Output the [X, Y] coordinate of the center of the cell containing the given text.  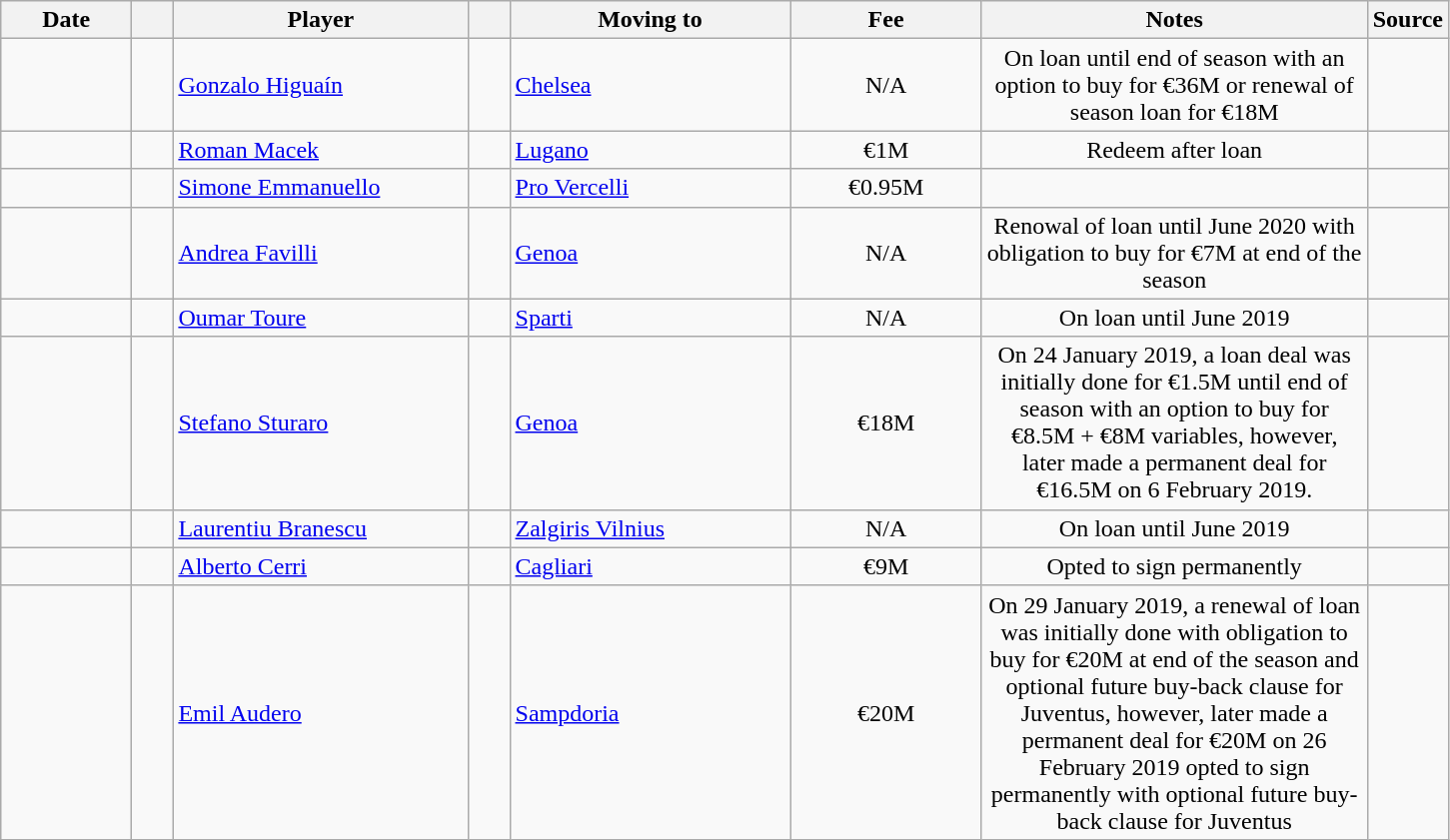
Stefano Sturaro [321, 423]
Date [66, 20]
Lugano [650, 150]
€20M [885, 712]
Sparti [650, 318]
€1M [885, 150]
Alberto Cerri [321, 566]
Cagliari [650, 566]
Andrea Favilli [321, 253]
Roman Macek [321, 150]
Simone Emmanuello [321, 188]
Gonzalo Higuaín [321, 85]
Laurentiu Branescu [321, 528]
Renowal of loan until June 2020 with obligation to buy for €7M at end of the season [1174, 253]
Oumar Toure [321, 318]
Notes [1174, 20]
€0.95M [885, 188]
Emil Audero [321, 712]
€9M [885, 566]
Redeem after loan [1174, 150]
Sampdoria [650, 712]
Source [1407, 20]
Chelsea [650, 85]
Player [321, 20]
Opted to sign permanently [1174, 566]
Moving to [650, 20]
€18M [885, 423]
On loan until end of season with an option to buy for €36M or renewal of season loan for €18M [1174, 85]
Pro Vercelli [650, 188]
Fee [885, 20]
Zalgiris Vilnius [650, 528]
